Pinpoint the cell where the given text exists, returning its [X, Y] midpoint coordinate. 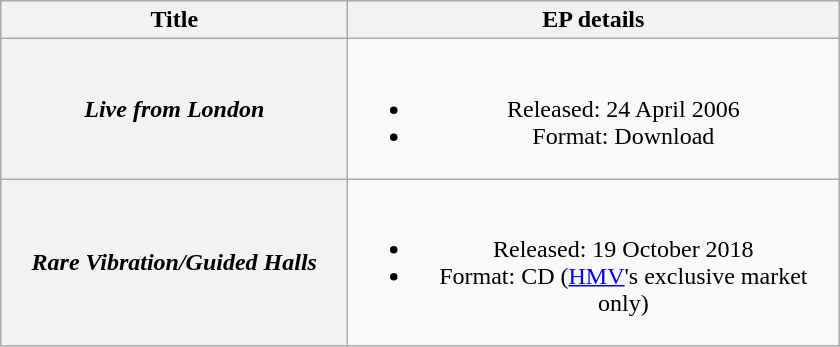
Released: 19 October 2018Format: CD (HMV's exclusive market only) [594, 262]
Rare Vibration/Guided Halls [174, 262]
Live from London [174, 109]
Title [174, 20]
EP details [594, 20]
Released: 24 April 2006Format: Download [594, 109]
